Output the [x, y] coordinate of the center of the cell containing the given text.  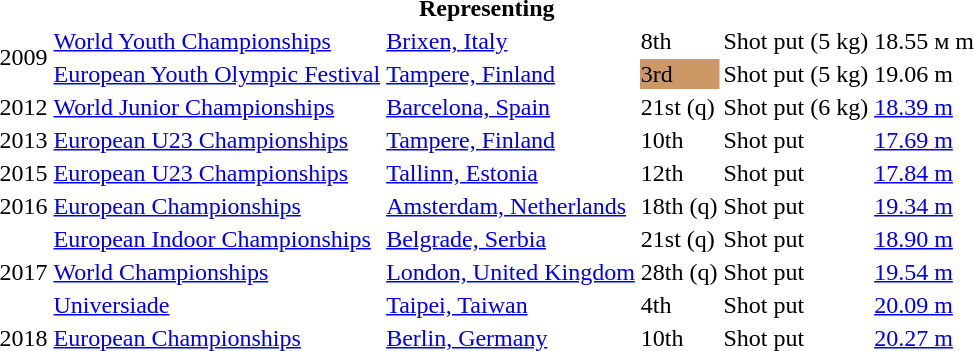
Amsterdam, Netherlands [511, 206]
Belgrade, Serbia [511, 239]
European Championships [217, 206]
Shot put (6 kg) [796, 107]
Brixen, Italy [511, 41]
Tallinn, Estonia [511, 173]
28th (q) [679, 272]
World Championships [217, 272]
World Youth Championships [217, 41]
18th (q) [679, 206]
Universiade [217, 305]
World Junior Championships [217, 107]
European Youth Olympic Festival [217, 74]
European Indoor Championships [217, 239]
Taipei, Taiwan [511, 305]
10th [679, 140]
Barcelona, Spain [511, 107]
12th [679, 173]
London, United Kingdom [511, 272]
3rd [679, 74]
4th [679, 305]
8th [679, 41]
